From the cell containing the given text, extract its center point as [x, y] coordinate. 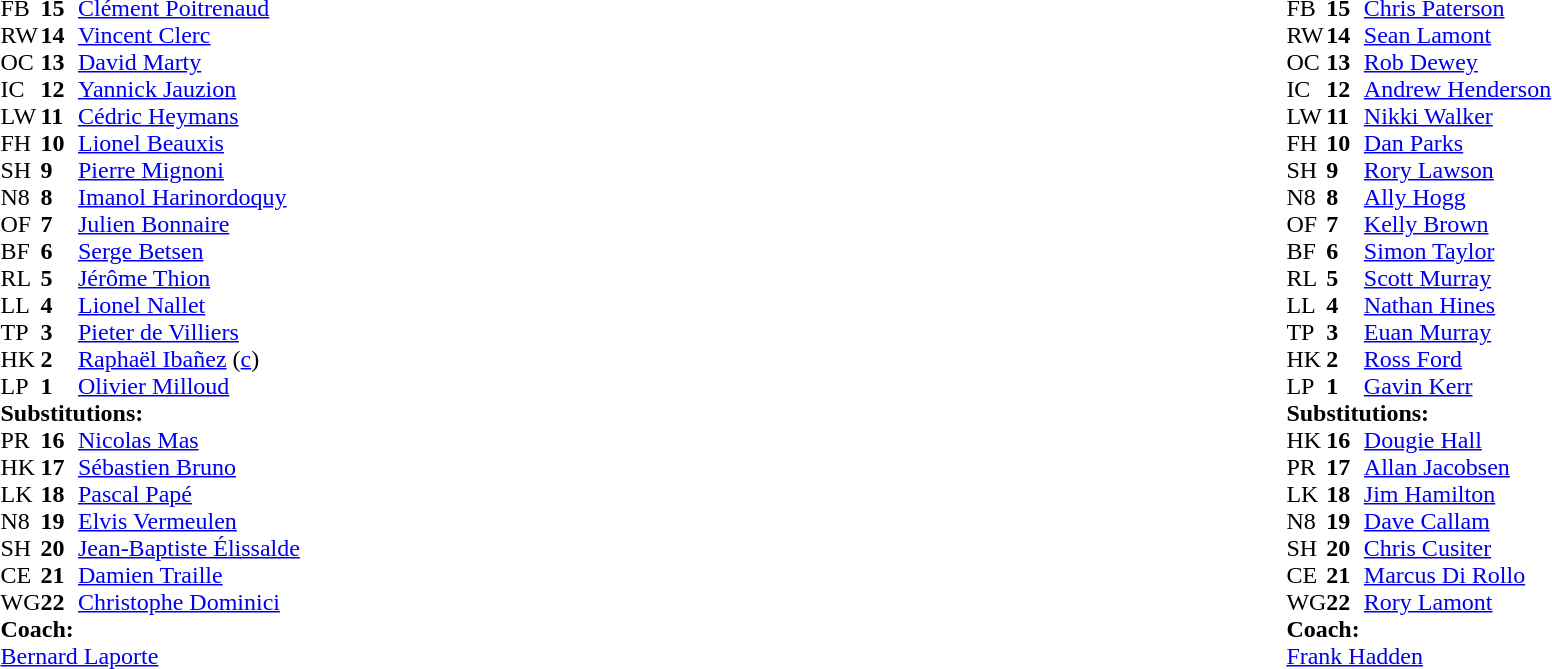
Serge Betsen [189, 252]
Jean-Baptiste Élissalde [189, 548]
Chris Cusiter [1458, 548]
Pieter de Villiers [189, 332]
Raphaël Ibañez (c) [189, 360]
David Marty [189, 62]
Marcus Di Rollo [1458, 576]
Pierre Mignoni [189, 170]
Julien Bonnaire [189, 224]
Dan Parks [1458, 144]
Pascal Papé [189, 494]
Nikki Walker [1458, 116]
Euan Murray [1458, 332]
Scott Murray [1458, 278]
Allan Jacobsen [1458, 468]
Cédric Heymans [189, 116]
Jérôme Thion [189, 278]
Olivier Milloud [189, 386]
Christophe Dominici [189, 602]
Imanol Harinordoquy [189, 198]
Rob Dewey [1458, 62]
Ally Hogg [1458, 198]
Dave Callam [1458, 522]
Ross Ford [1458, 360]
Rory Lawson [1458, 170]
Nicolas Mas [189, 440]
Sébastien Bruno [189, 468]
Dougie Hall [1458, 440]
Kelly Brown [1458, 224]
Gavin Kerr [1458, 386]
Nathan Hines [1458, 306]
Elvis Vermeulen [189, 522]
Lionel Nallet [189, 306]
Jim Hamilton [1458, 494]
Frank Hadden [1418, 656]
Simon Taylor [1458, 252]
Sean Lamont [1458, 36]
Rory Lamont [1458, 602]
Bernard Laporte [150, 656]
Lionel Beauxis [189, 144]
Vincent Clerc [189, 36]
Yannick Jauzion [189, 90]
Damien Traille [189, 576]
Andrew Henderson [1458, 90]
